Provide the (X, Y) coordinate of the cell's center where the given text is located.  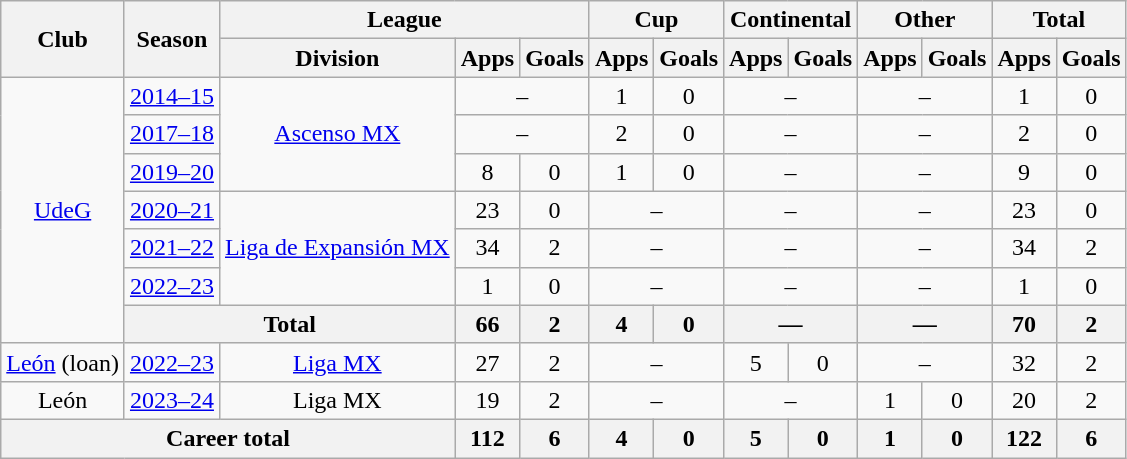
Ascenso MX (337, 134)
2019–20 (172, 172)
2021–22 (172, 248)
2014–15 (172, 96)
Cup (656, 20)
9 (1024, 172)
League (404, 20)
8 (487, 172)
Liga de Expansión MX (337, 248)
2017–18 (172, 134)
112 (487, 438)
UdeG (63, 210)
Other (925, 20)
27 (487, 362)
Career total (228, 438)
70 (1024, 324)
2023–24 (172, 400)
Division (337, 58)
20 (1024, 400)
León (loan) (63, 362)
32 (1024, 362)
19 (487, 400)
2020–21 (172, 210)
122 (1024, 438)
Club (63, 39)
Season (172, 39)
León (63, 400)
66 (487, 324)
Continental (791, 20)
